Detect which cell encompasses the target text, then output its (x, y) center coordinate. 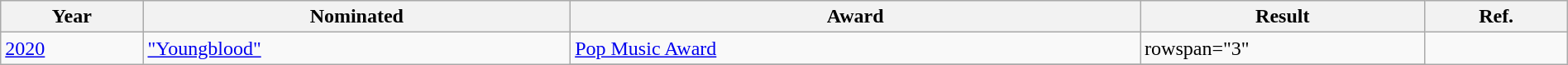
"Youngblood" (357, 48)
rowspan="3" (1283, 48)
Award (855, 17)
Pop Music Award (855, 48)
2020 (72, 48)
Year (72, 17)
Nominated (357, 17)
Result (1283, 17)
Ref. (1496, 17)
